Determine the [x, y] coordinate at the center of the cell enclosing the given text.  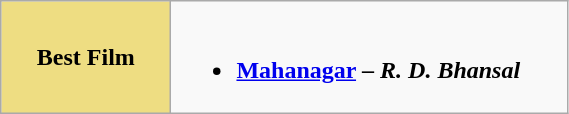
Mahanagar – R. D. Bhansal [370, 58]
Best Film [86, 58]
